Find where the given text appears and provide that cell's center as (X, Y) coordinate. 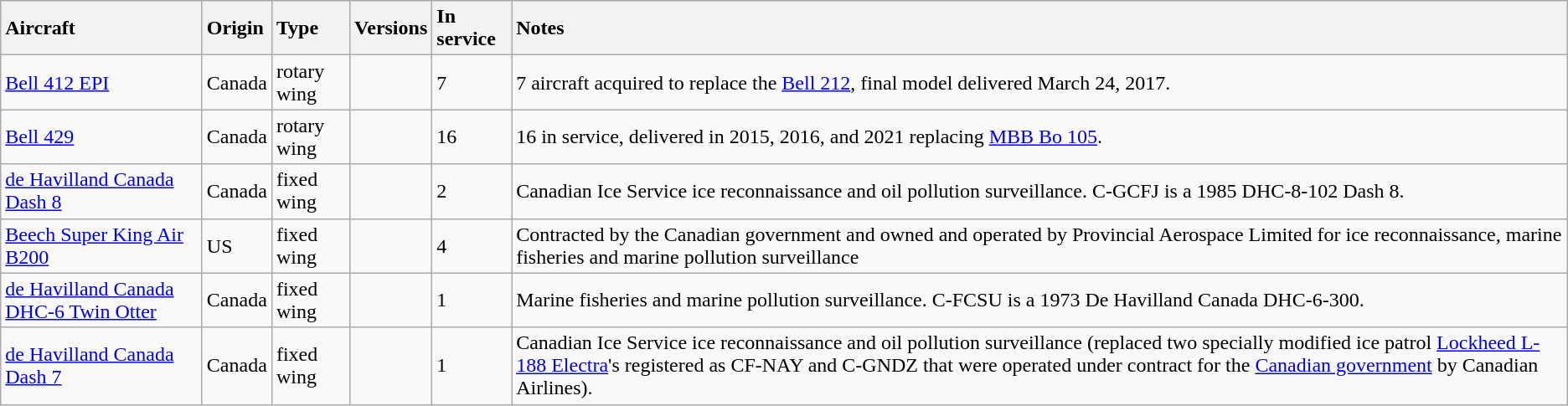
de Havilland Canada DHC-6 Twin Otter (102, 300)
In service (472, 28)
Type (310, 28)
Bell 412 EPI (102, 82)
2 (472, 191)
16 in service, delivered in 2015, 2016, and 2021 replacing MBB Bo 105. (1040, 137)
Notes (1040, 28)
7 (472, 82)
US (236, 246)
7 aircraft acquired to replace the Bell 212, final model delivered March 24, 2017. (1040, 82)
de Havilland Canada Dash 7 (102, 366)
de Havilland Canada Dash 8 (102, 191)
Marine fisheries and marine pollution surveillance. C-FCSU is a 1973 De Havilland Canada DHC-6-300. (1040, 300)
Aircraft (102, 28)
Versions (391, 28)
Origin (236, 28)
Bell 429 (102, 137)
16 (472, 137)
Beech Super King Air B200 (102, 246)
4 (472, 246)
Canadian Ice Service ice reconnaissance and oil pollution surveillance. C-GCFJ is a 1985 DHC-8-102 Dash 8. (1040, 191)
